Determine the (X, Y) coordinate at the center of the cell enclosing the given text.  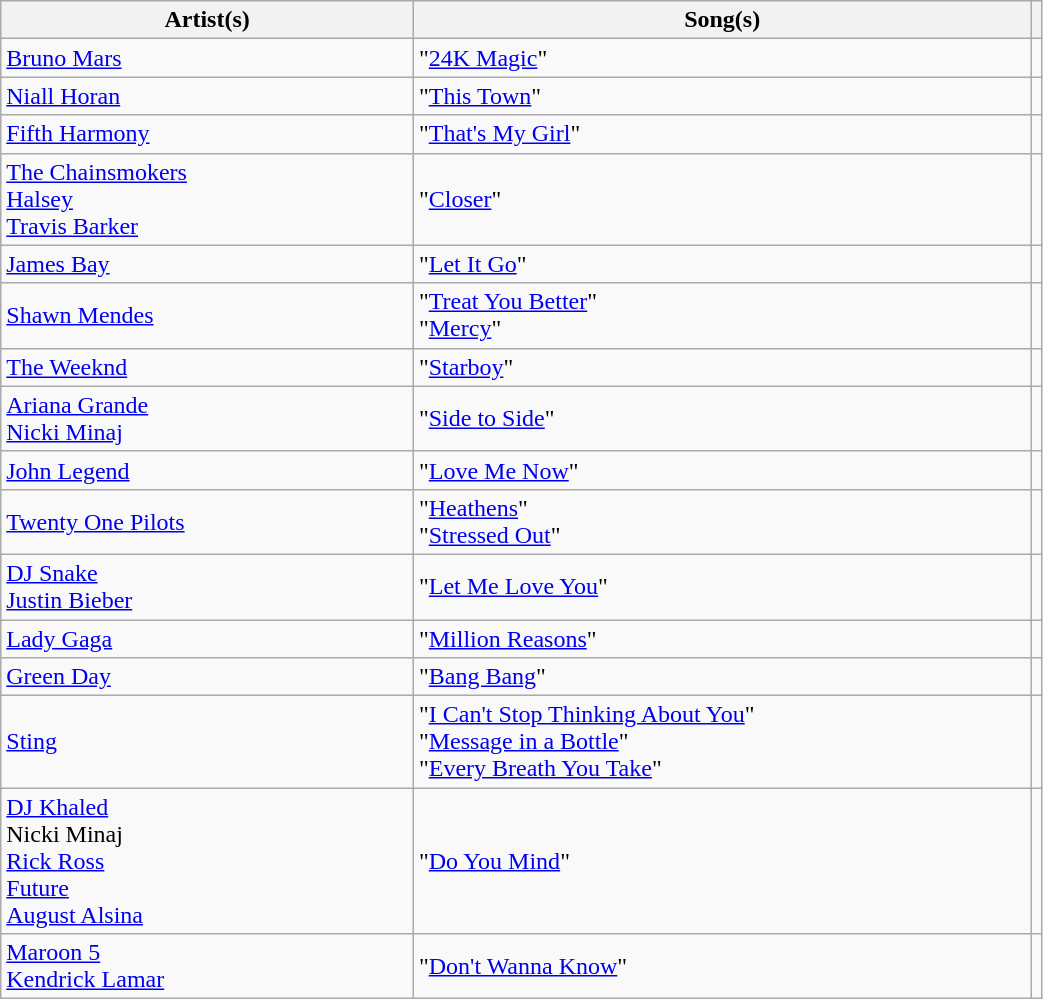
"Treat You Better""Mercy" (722, 316)
Niall Horan (208, 96)
"Love Me Now" (722, 470)
Twenty One Pilots (208, 522)
"Let It Go" (722, 264)
"Million Reasons" (722, 639)
Lady Gaga (208, 639)
Song(s) (722, 20)
Ariana GrandeNicki Minaj (208, 418)
"This Town" (722, 96)
"That's My Girl" (722, 134)
"24K Magic" (722, 58)
Sting (208, 742)
Artist(s) (208, 20)
Bruno Mars (208, 58)
"Bang Bang" (722, 677)
"Closer" (722, 199)
"Starboy" (722, 367)
"Don't Wanna Know" (722, 966)
"Heathens""Stressed Out" (722, 522)
Green Day (208, 677)
James Bay (208, 264)
"Side to Side" (722, 418)
DJ KhaledNicki MinajRick RossFutureAugust Alsina (208, 861)
The Weeknd (208, 367)
Maroon 5Kendrick Lamar (208, 966)
"I Can't Stop Thinking About You""Message in a Bottle""Every Breath You Take" (722, 742)
DJ SnakeJustin Bieber (208, 586)
John Legend (208, 470)
Shawn Mendes (208, 316)
"Do You Mind" (722, 861)
The ChainsmokersHalseyTravis Barker (208, 199)
"Let Me Love You" (722, 586)
Fifth Harmony (208, 134)
